Scan for the cell matching the given text and deliver its (x, y) coordinate at center. 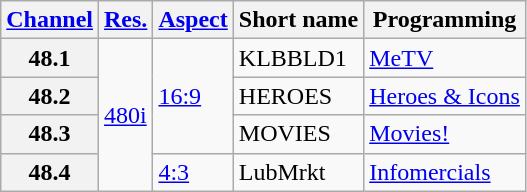
Short name (298, 20)
48.1 (50, 58)
48.4 (50, 172)
Infomercials (445, 172)
Programming (445, 20)
Aspect (193, 20)
LubMrkt (298, 172)
Channel (50, 20)
48.2 (50, 96)
Movies! (445, 134)
KLBBLD1 (298, 58)
HEROES (298, 96)
16:9 (193, 96)
4:3 (193, 172)
MeTV (445, 58)
Res. (126, 20)
MOVIES (298, 134)
480i (126, 115)
48.3 (50, 134)
Heroes & Icons (445, 96)
